Detect which cell encompasses the target text, then output its [X, Y] center coordinate. 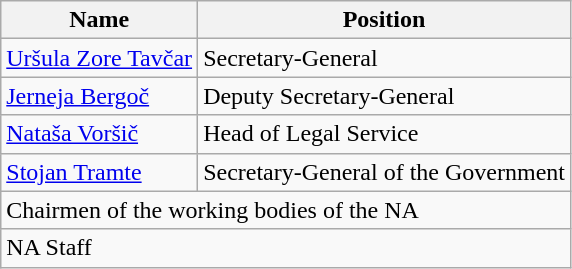
Uršula Zore Tavčar [100, 58]
Jerneja Bergoč [100, 96]
Chairmen of the working bodies of the NA [286, 210]
NA Staff [286, 248]
Deputy Secretary-General [384, 96]
Name [100, 20]
Secretary-General of the Government [384, 172]
Stojan Tramte [100, 172]
Head of Legal Service [384, 134]
Secretary-General [384, 58]
Position [384, 20]
Nataša Voršič [100, 134]
